Locate the cell with the specified text and output its (x, y) center coordinate. 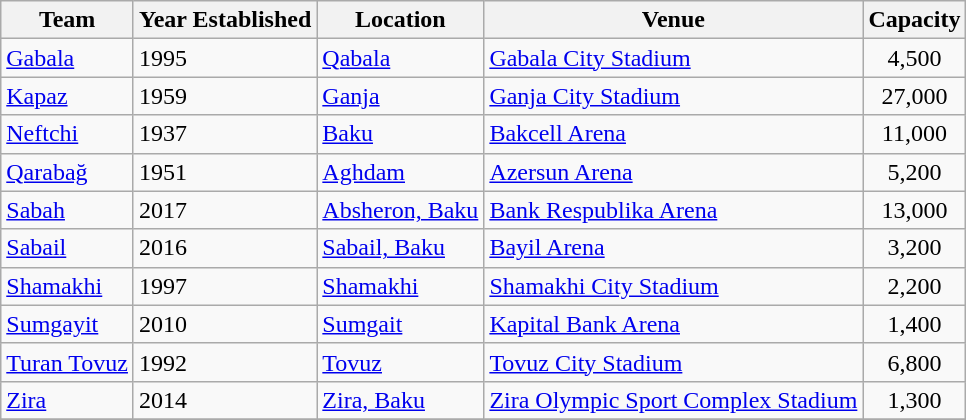
Gabala City Stadium (674, 58)
Zira (68, 400)
Ganja (400, 96)
2014 (224, 400)
Sumgayit (68, 324)
Qarabağ (68, 172)
Azersun Arena (674, 172)
2016 (224, 248)
Team (68, 20)
Sabail (68, 248)
Turan Tovuz (68, 362)
3,200 (914, 248)
Venue (674, 20)
Sumgait (400, 324)
Qabala (400, 58)
1951 (224, 172)
Zira Olympic Sport Complex Stadium (674, 400)
11,000 (914, 134)
1,400 (914, 324)
Sabah (68, 210)
1,300 (914, 400)
Bank Respublika Arena (674, 210)
1992 (224, 362)
13,000 (914, 210)
2017 (224, 210)
Ganja City Stadium (674, 96)
Baku (400, 134)
1959 (224, 96)
1995 (224, 58)
Location (400, 20)
1937 (224, 134)
2,200 (914, 286)
Kapital Bank Arena (674, 324)
Neftchi (68, 134)
Aghdam (400, 172)
Absheron, Baku (400, 210)
5,200 (914, 172)
Sabail, Baku (400, 248)
2010 (224, 324)
Bayil Arena (674, 248)
Zira, Baku (400, 400)
Capacity (914, 20)
27,000 (914, 96)
Bakcell Arena (674, 134)
Year Established (224, 20)
4,500 (914, 58)
6,800 (914, 362)
1997 (224, 286)
Tovuz (400, 362)
Shamakhi City Stadium (674, 286)
Tovuz City Stadium (674, 362)
Kapaz (68, 96)
Gabala (68, 58)
